Return the [x, y] coordinate for the center point of the cell that contains the specified text.  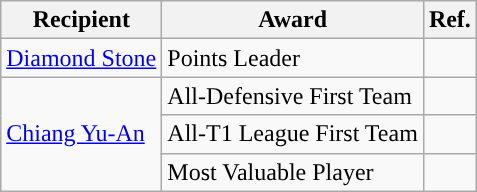
Diamond Stone [82, 58]
All-T1 League First Team [293, 134]
Ref. [450, 20]
Award [293, 20]
Recipient [82, 20]
Chiang Yu-An [82, 134]
Points Leader [293, 58]
All-Defensive First Team [293, 96]
Most Valuable Player [293, 172]
